Search for the cell housing the specified text and yield its [X, Y] center coordinate. 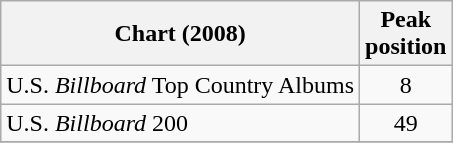
Chart (2008) [180, 34]
Peakposition [406, 34]
8 [406, 85]
U.S. Billboard Top Country Albums [180, 85]
U.S. Billboard 200 [180, 123]
49 [406, 123]
